Extract the (X, Y) coordinate from the center of the cell holding the provided text.  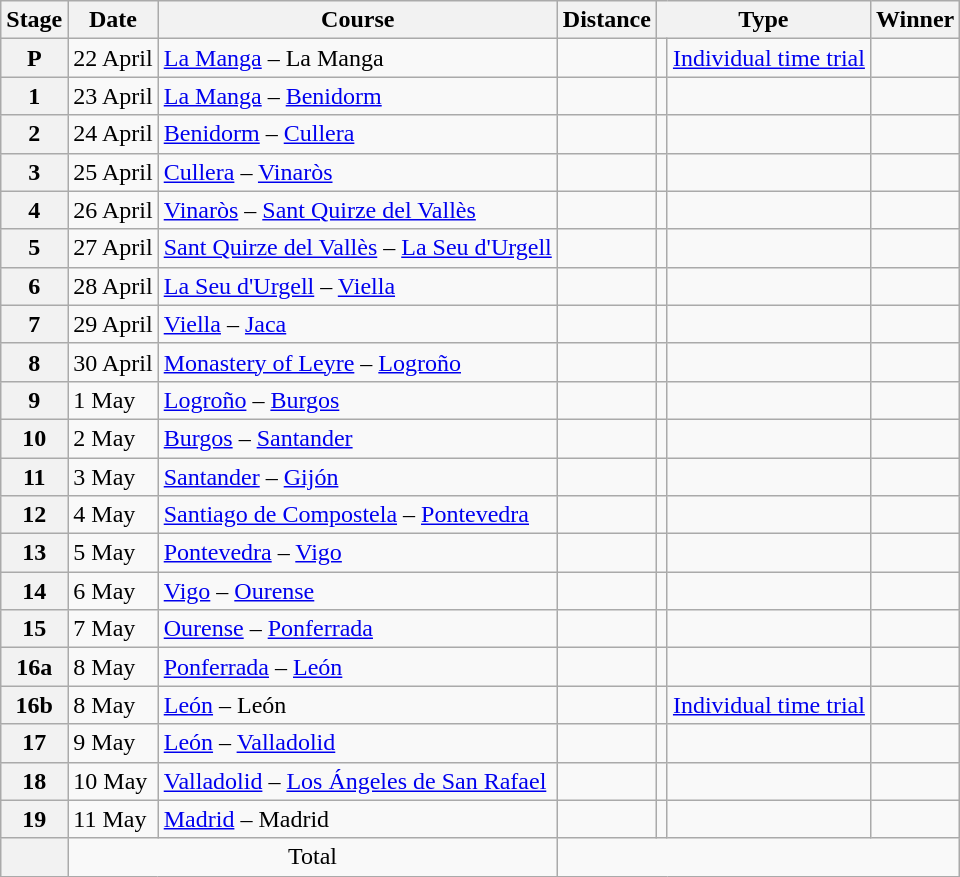
Logroño – Burgos (358, 400)
15 (34, 629)
2 May (113, 438)
18 (34, 781)
28 April (113, 286)
1 May (113, 400)
Viella – Jaca (358, 324)
P (34, 58)
5 May (113, 553)
8 (34, 362)
Course (358, 20)
Madrid – Madrid (358, 819)
La Manga – La Manga (358, 58)
24 April (113, 134)
12 (34, 515)
16a (34, 667)
26 April (113, 210)
Ponferrada – León (358, 667)
11 May (113, 819)
17 (34, 743)
9 May (113, 743)
30 April (113, 362)
27 April (113, 248)
La Seu d'Urgell – Viella (358, 286)
10 May (113, 781)
4 (34, 210)
La Manga – Benidorm (358, 96)
Winner (914, 20)
León – León (358, 705)
10 (34, 438)
11 (34, 477)
Sant Quirze del Vallès – La Seu d'Urgell (358, 248)
Burgos – Santander (358, 438)
Vigo – Ourense (358, 591)
Santander – Gijón (358, 477)
5 (34, 248)
Benidorm – Cullera (358, 134)
13 (34, 553)
7 May (113, 629)
1 (34, 96)
6 (34, 286)
25 April (113, 172)
3 (34, 172)
23 April (113, 96)
Monastery of Leyre – Logroño (358, 362)
Type (763, 20)
3 May (113, 477)
Vinaròs – Sant Quirze del Vallès (358, 210)
Ourense – Ponferrada (358, 629)
7 (34, 324)
Total (312, 857)
León – Valladolid (358, 743)
9 (34, 400)
Date (113, 20)
Cullera – Vinaròs (358, 172)
6 May (113, 591)
Valladolid – Los Ángeles de San Rafael (358, 781)
14 (34, 591)
4 May (113, 515)
Distance (606, 20)
Santiago de Compostela – Pontevedra (358, 515)
19 (34, 819)
2 (34, 134)
29 April (113, 324)
16b (34, 705)
22 April (113, 58)
Pontevedra – Vigo (358, 553)
Stage (34, 20)
